Capture the cell that displays the provided text and extract its [X, Y] central coordinate. 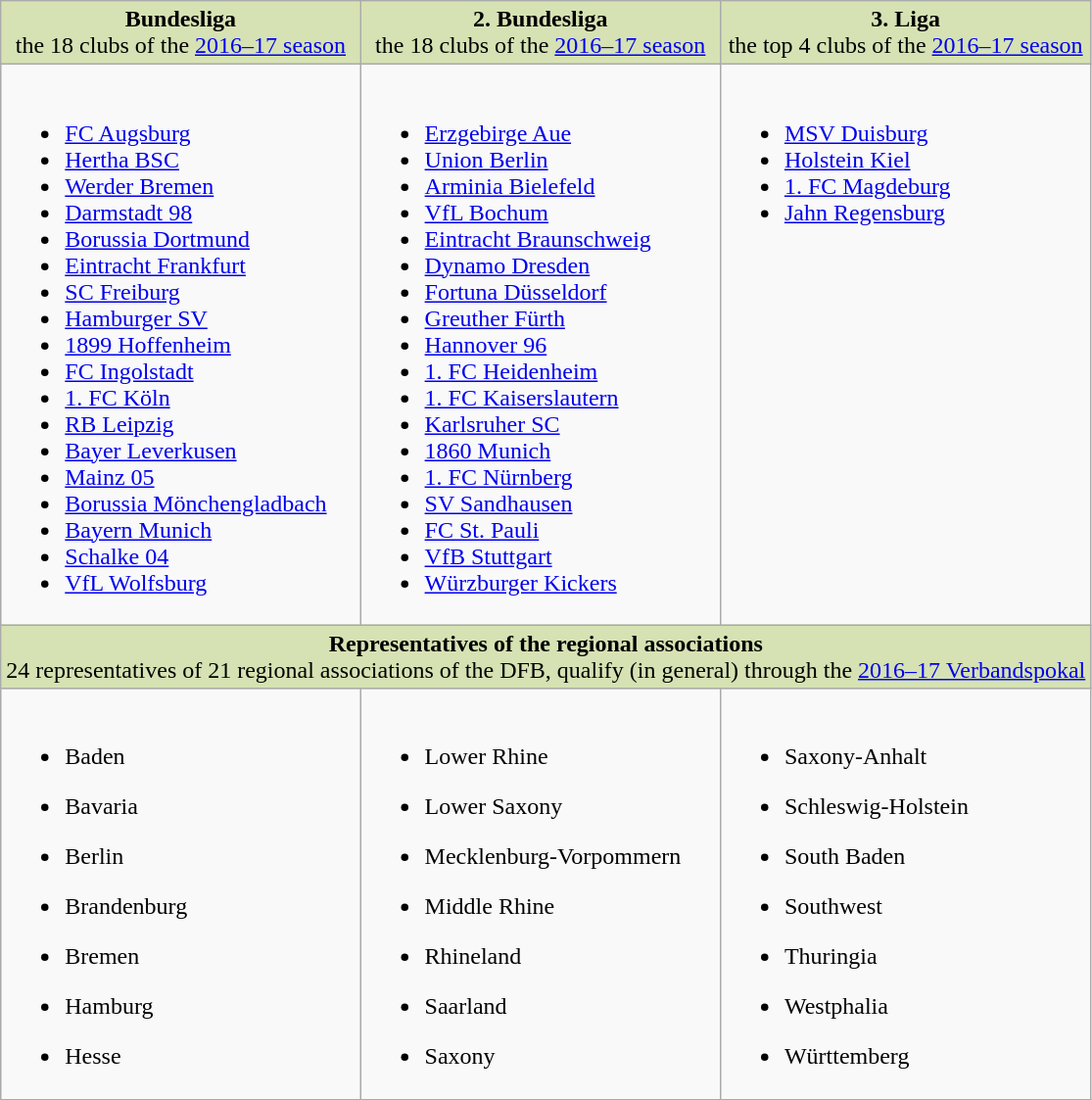
BadenBavariaBerlinBrandenburgBremenHamburgHesse [180, 893]
Saxony-AnhaltSchleswig-HolsteinSouth BadenSouthwestThuringiaWestphaliaWürttemberg [905, 893]
MSV DuisburgHolstein Kiel1. FC MagdeburgJahn Regensburg [905, 345]
Lower RhineLower SaxonyMecklenburg-VorpommernMiddle RhineRhinelandSaarlandSaxony [541, 893]
3. Ligathe top 4 clubs of the 2016–17 season [905, 33]
Bundesligathe 18 clubs of the 2016–17 season [180, 33]
2. Bundesligathe 18 clubs of the 2016–17 season [541, 33]
